Extract the [x, y] coordinate from the center of the cell holding the provided text.  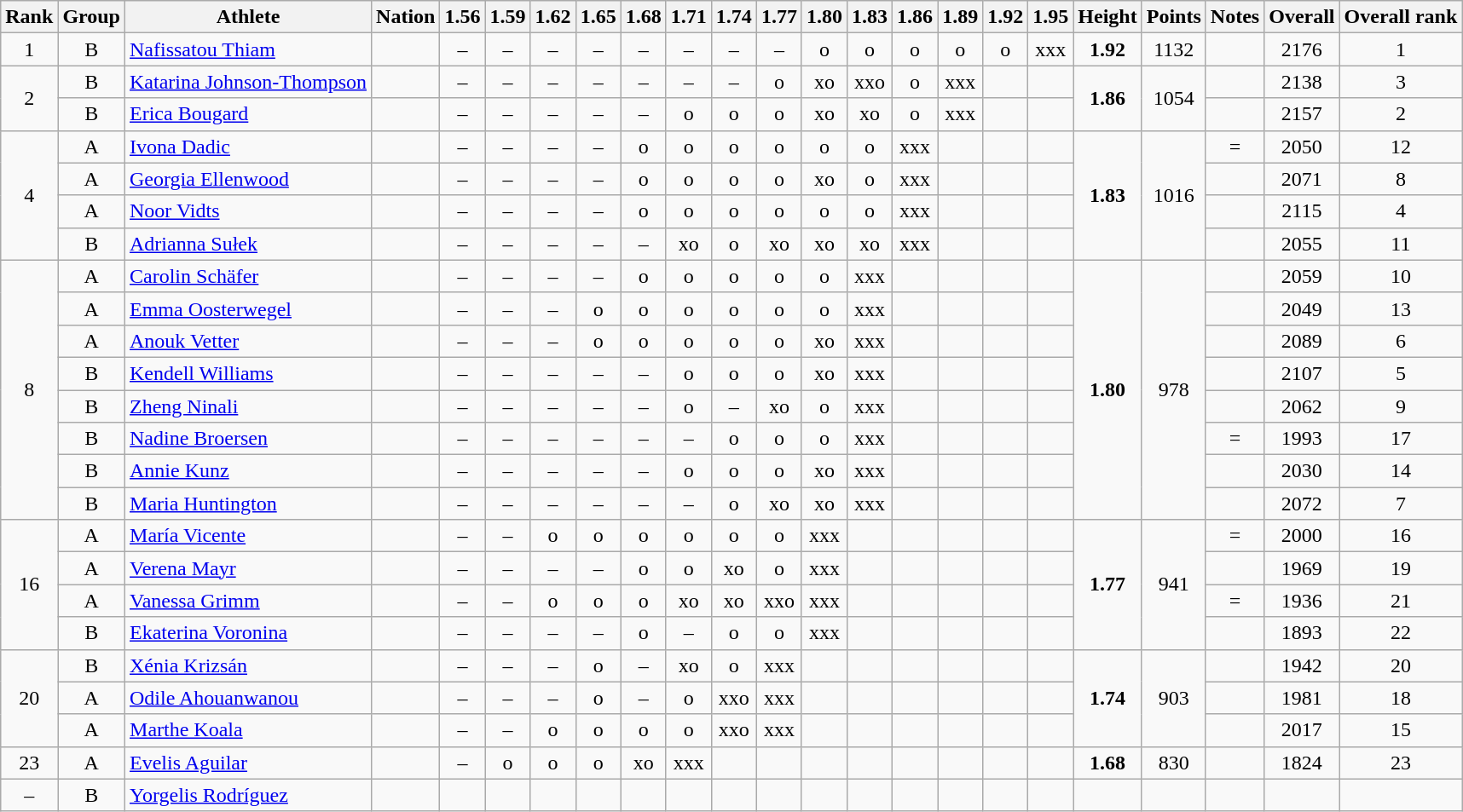
Maria Huntington [249, 504]
2000 [1302, 536]
19 [1401, 568]
María Vicente [249, 536]
7 [1401, 504]
2115 [1302, 211]
1893 [1302, 633]
Zheng Ninali [249, 406]
2062 [1302, 406]
Xénia Krizsán [249, 665]
1824 [1302, 763]
2059 [1302, 276]
Erica Bougard [249, 114]
Emma Oosterwegel [249, 308]
1936 [1302, 601]
Ekaterina Voronina [249, 633]
1.89 [960, 17]
22 [1401, 633]
13 [1401, 308]
Group [92, 17]
5 [1401, 373]
Anouk Vetter [249, 341]
6 [1401, 341]
Height [1107, 17]
Carolin Schäfer [249, 276]
2017 [1302, 730]
Athlete [249, 17]
1.65 [598, 17]
1.59 [508, 17]
Overall [1302, 17]
Points [1173, 17]
1942 [1302, 665]
Odile Ahouanwanou [249, 698]
Annie Kunz [249, 471]
Ivona Dadic [249, 147]
Katarina Johnson-Thompson [249, 82]
18 [1401, 698]
Marthe Koala [249, 730]
Verena Mayr [249, 568]
2089 [1302, 341]
1981 [1302, 698]
2071 [1302, 179]
Vanessa Grimm [249, 601]
Overall rank [1401, 17]
15 [1401, 730]
1.62 [552, 17]
Georgia Ellenwood [249, 179]
14 [1401, 471]
978 [1173, 389]
9 [1401, 406]
Evelis Aguilar [249, 763]
1993 [1302, 439]
Yorgelis Rodríguez [249, 795]
903 [1173, 698]
21 [1401, 601]
830 [1173, 763]
2107 [1302, 373]
Noor Vidts [249, 211]
941 [1173, 585]
2055 [1302, 244]
3 [1401, 82]
2050 [1302, 147]
Adrianna Sułek [249, 244]
1.95 [1050, 17]
Notes [1235, 17]
1.56 [462, 17]
1054 [1173, 98]
2030 [1302, 471]
1016 [1173, 195]
Nation [406, 17]
12 [1401, 147]
2157 [1302, 114]
2049 [1302, 308]
1132 [1173, 49]
10 [1401, 276]
1969 [1302, 568]
11 [1401, 244]
1.71 [689, 17]
2138 [1302, 82]
2176 [1302, 49]
Kendell Williams [249, 373]
2072 [1302, 504]
Nafissatou Thiam [249, 49]
Rank [29, 17]
Nadine Broersen [249, 439]
17 [1401, 439]
